Provide the [x, y] coordinate of the cell's center where the given text is located.  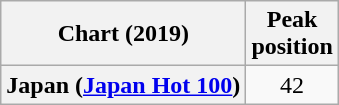
42 [292, 85]
Chart (2019) [124, 34]
Peakposition [292, 34]
Japan (Japan Hot 100) [124, 85]
